Extract the [x, y] coordinate from the center of the cell holding the provided text.  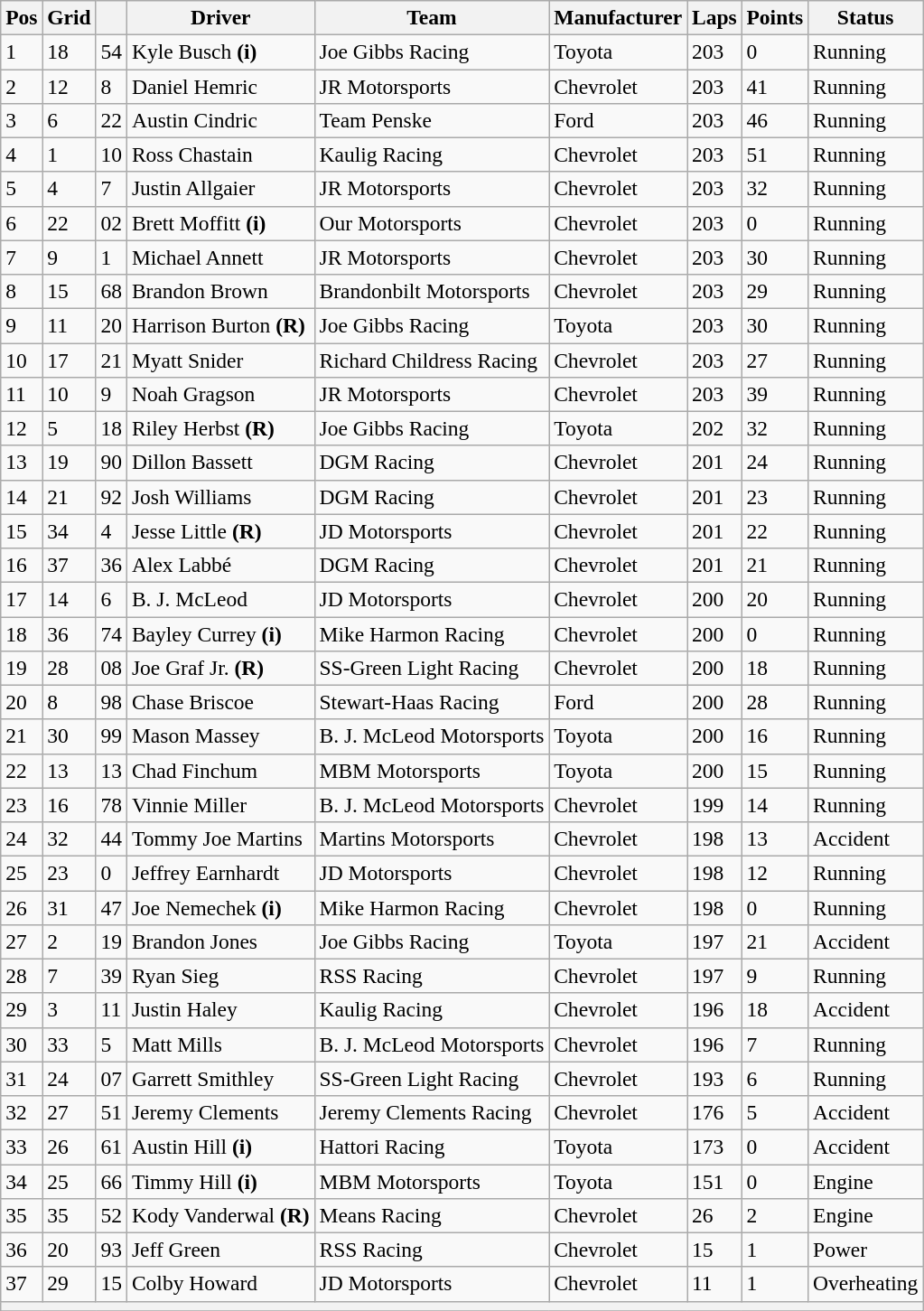
Jeffrey Earnhardt [220, 873]
47 [111, 907]
Matt Mills [220, 1044]
B. J. McLeod [220, 599]
Dillon Bassett [220, 463]
Austin Cindric [220, 120]
Jesse Little (R) [220, 531]
Timmy Hill (i) [220, 1181]
Driver [220, 17]
90 [111, 463]
Laps [715, 17]
61 [111, 1147]
74 [111, 633]
Martins Motorsports [432, 838]
Ross Chastain [220, 155]
Brandon Jones [220, 941]
41 [775, 86]
Jeremy Clements Racing [432, 1112]
151 [715, 1181]
99 [111, 736]
93 [111, 1250]
Stewart-Haas Racing [432, 702]
Status [865, 17]
Manufacturer [618, 17]
Chad Finchum [220, 771]
68 [111, 291]
Joe Graf Jr. (R) [220, 668]
66 [111, 1181]
Vinnie Miller [220, 805]
Our Motorsports [432, 223]
Hattori Racing [432, 1147]
173 [715, 1147]
Points [775, 17]
Jeremy Clements [220, 1112]
Daniel Hemric [220, 86]
Joe Nemechek (i) [220, 907]
Austin Hill (i) [220, 1147]
02 [111, 223]
92 [111, 497]
Mason Massey [220, 736]
Justin Allgaier [220, 189]
202 [715, 428]
Means Racing [432, 1215]
176 [715, 1112]
Richard Childress Racing [432, 360]
Tommy Joe Martins [220, 838]
78 [111, 805]
54 [111, 52]
Grid [69, 17]
52 [111, 1215]
46 [775, 120]
193 [715, 1079]
Harrison Burton (R) [220, 325]
Overheating [865, 1284]
Team [432, 17]
Colby Howard [220, 1284]
Riley Herbst (R) [220, 428]
08 [111, 668]
44 [111, 838]
07 [111, 1079]
Chase Briscoe [220, 702]
Justin Haley [220, 1010]
Ryan Sieg [220, 976]
Alex Labbé [220, 565]
Josh Williams [220, 497]
Jeff Green [220, 1250]
Michael Annett [220, 258]
Brandon Brown [220, 291]
199 [715, 805]
Bayley Currey (i) [220, 633]
Kody Vanderwal (R) [220, 1215]
Team Penske [432, 120]
Pos [22, 17]
Garrett Smithley [220, 1079]
Brandonbilt Motorsports [432, 291]
Kyle Busch (i) [220, 52]
Brett Moffitt (i) [220, 223]
Power [865, 1250]
Noah Gragson [220, 394]
98 [111, 702]
Myatt Snider [220, 360]
